For the text-containing cell, return its midpoint in [x, y] coordinate format. 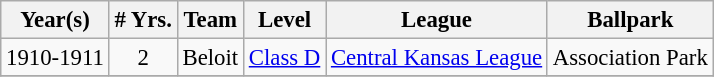
2 [143, 58]
Beloit [210, 58]
Level [284, 20]
Association Park [630, 58]
Class D [284, 58]
# Yrs. [143, 20]
1910-1911 [55, 58]
League [437, 20]
Ballpark [630, 20]
Year(s) [55, 20]
Team [210, 20]
Central Kansas League [437, 58]
